Determine the [X, Y] coordinate at the center of the cell enclosing the given text.  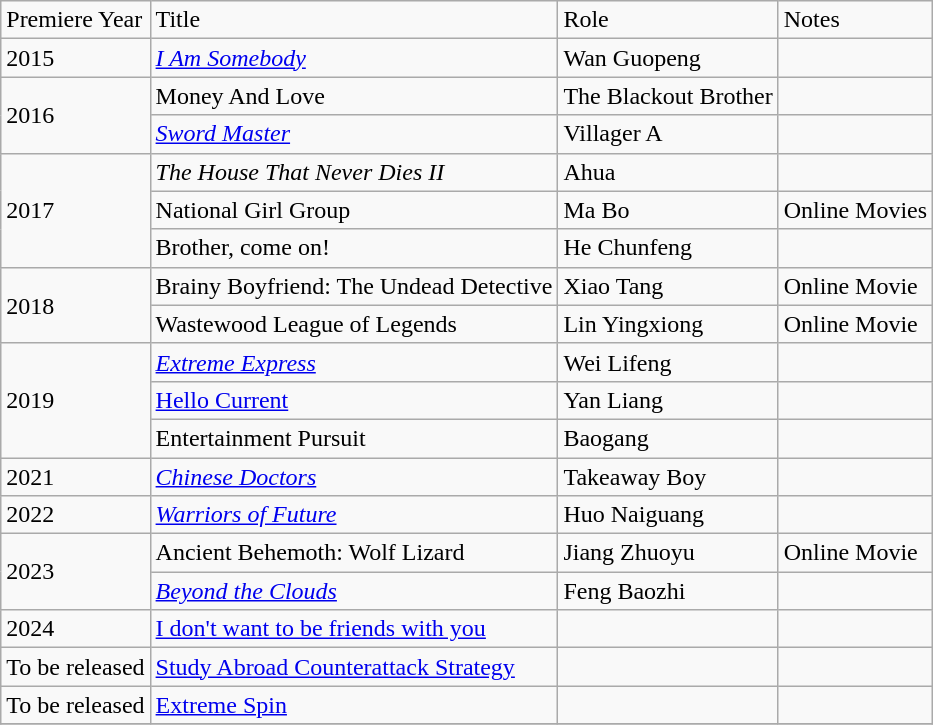
Beyond the Clouds [354, 591]
The Blackout Brother [668, 96]
Sword Master [354, 134]
Brainy Boyfriend: The Undead Detective [354, 286]
2024 [76, 629]
Brother, come on! [354, 248]
2016 [76, 115]
The House That Never Dies II [354, 172]
2021 [76, 477]
Ma Bo [668, 210]
Wei Lifeng [668, 362]
I Am Somebody [354, 58]
Title [354, 20]
2023 [76, 572]
Warriors of Future [354, 515]
Entertainment Pursuit [354, 438]
Online Movies [855, 210]
Premiere Year [76, 20]
2022 [76, 515]
2019 [76, 400]
Takeaway Boy [668, 477]
2015 [76, 58]
2018 [76, 305]
Wastewood League of Legends [354, 324]
Ahua [668, 172]
Villager A [668, 134]
Ancient Behemoth: Wolf Lizard [354, 553]
Chinese Doctors [354, 477]
Baogang [668, 438]
Huo Naiguang [668, 515]
Role [668, 20]
National Girl Group [354, 210]
Money And Love [354, 96]
Jiang Zhuoyu [668, 553]
Xiao Tang [668, 286]
Hello Current [354, 400]
He Chunfeng [668, 248]
Extreme Express [354, 362]
Extreme Spin [354, 705]
Yan Liang [668, 400]
Notes [855, 20]
Feng Baozhi [668, 591]
Wan Guopeng [668, 58]
Study Abroad Counterattack Strategy [354, 667]
I don't want to be friends with you [354, 629]
2017 [76, 210]
Lin Yingxiong [668, 324]
